Return the [X, Y] coordinate for the center point of the cell that contains the specified text.  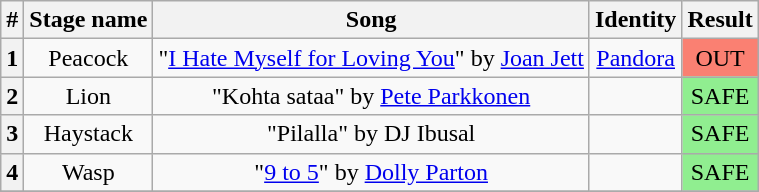
Identity [635, 20]
Peacock [88, 58]
Lion [88, 96]
"9 to 5" by Dolly Parton [372, 172]
Wasp [88, 172]
# [12, 20]
2 [12, 96]
"Pilalla" by DJ Ibusal [372, 134]
4 [12, 172]
Result [720, 20]
Haystack [88, 134]
Stage name [88, 20]
"Kohta sataa" by Pete Parkkonen [372, 96]
Song [372, 20]
3 [12, 134]
Pandora [635, 58]
"I Hate Myself for Loving You" by Joan Jett [372, 58]
OUT [720, 58]
1 [12, 58]
